Return [x, y] of the center of cell containing provided text 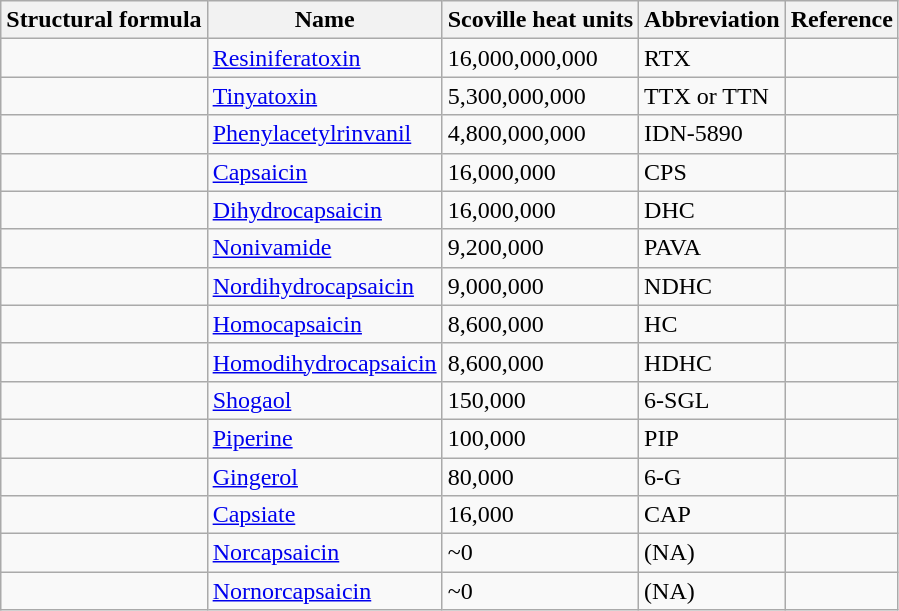
9,200,000 [540, 248]
5,300,000,000 [540, 96]
6-G [712, 477]
NDHC [712, 286]
Capsiate [324, 515]
PAVA [712, 248]
RTX [712, 58]
150,000 [540, 400]
IDN-5890 [712, 134]
9,000,000 [540, 286]
Nornorcapsaicin [324, 591]
6-SGL [712, 400]
100,000 [540, 438]
16,000 [540, 515]
PIP [712, 438]
Phenylacetylrinvanil [324, 134]
Dihydrocapsaicin [324, 210]
4,800,000,000 [540, 134]
80,000 [540, 477]
16,000,000,000 [540, 58]
Reference [842, 20]
CPS [712, 172]
Nonivamide [324, 248]
Nordihydrocapsaicin [324, 286]
Piperine [324, 438]
Capsaicin [324, 172]
Resiniferatoxin [324, 58]
TTX or TTN [712, 96]
Norcapsaicin [324, 553]
DHC [712, 210]
Name [324, 20]
Gingerol [324, 477]
Tinyatoxin [324, 96]
Structural formula [104, 20]
HDHC [712, 362]
CAP [712, 515]
HC [712, 324]
Scoville heat units [540, 20]
Homodihydrocapsaicin [324, 362]
Shogaol [324, 400]
Abbreviation [712, 20]
Homocapsaicin [324, 324]
